Pinpoint the cell where the given text exists, returning its [x, y] midpoint coordinate. 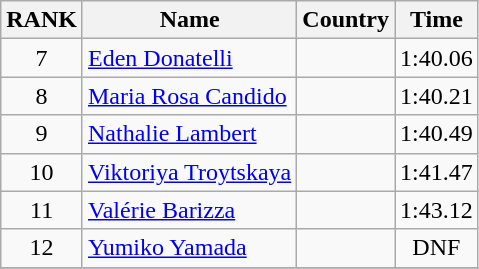
Nathalie Lambert [189, 134]
8 [42, 96]
11 [42, 210]
1:40.21 [436, 96]
Valérie Barizza [189, 210]
Country [346, 20]
Time [436, 20]
1:40.49 [436, 134]
10 [42, 172]
Yumiko Yamada [189, 248]
Eden Donatelli [189, 58]
Name [189, 20]
7 [42, 58]
12 [42, 248]
1:40.06 [436, 58]
DNF [436, 248]
Viktoriya Troytskaya [189, 172]
1:43.12 [436, 210]
1:41.47 [436, 172]
RANK [42, 20]
Maria Rosa Candido [189, 96]
9 [42, 134]
